Detect which cell encompasses the target text, then output its [X, Y] center coordinate. 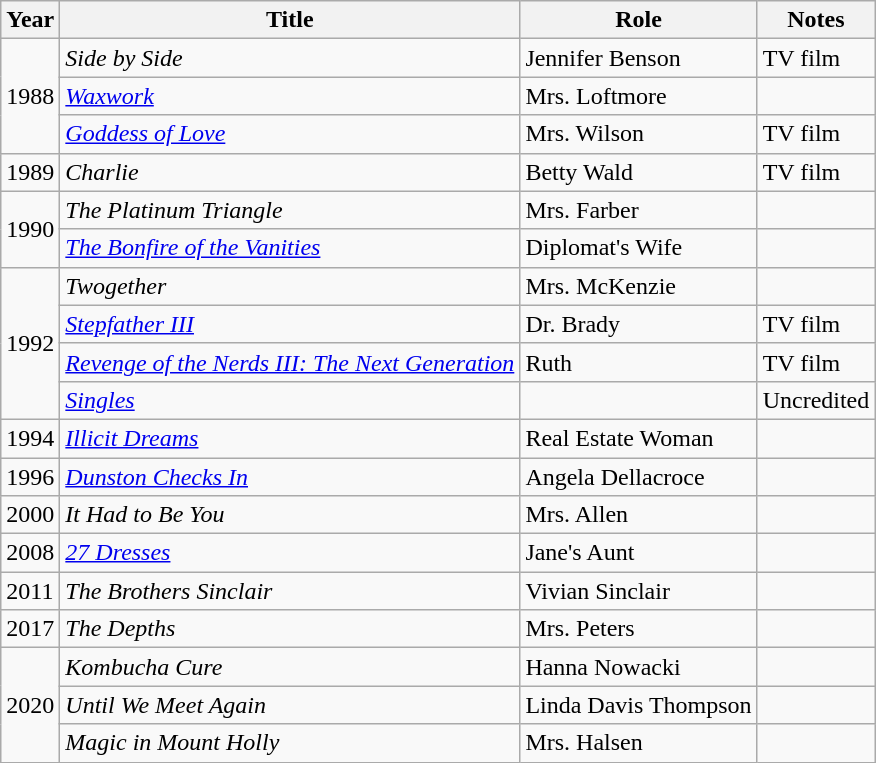
Real Estate Woman [638, 438]
Waxwork [290, 96]
Charlie [290, 172]
1990 [30, 229]
Jane's Aunt [638, 553]
1996 [30, 477]
Dunston Checks In [290, 477]
Mrs. McKenzie [638, 286]
27 Dresses [290, 553]
Magic in Mount Holly [290, 743]
Notes [816, 20]
Betty Wald [638, 172]
Mrs. Allen [638, 515]
Title [290, 20]
Kombucha Cure [290, 667]
The Bonfire of the Vanities [290, 248]
1992 [30, 343]
Twogether [290, 286]
Stepfather III [290, 324]
Role [638, 20]
Vivian Sinclair [638, 591]
1994 [30, 438]
Goddess of Love [290, 134]
It Had to Be You [290, 515]
Linda Davis Thompson [638, 705]
Uncredited [816, 400]
Ruth [638, 362]
2011 [30, 591]
Revenge of the Nerds III: The Next Generation [290, 362]
Mrs. Farber [638, 210]
Mrs. Wilson [638, 134]
Hanna Nowacki [638, 667]
Mrs. Halsen [638, 743]
2000 [30, 515]
Illicit Dreams [290, 438]
Mrs. Loftmore [638, 96]
Until We Meet Again [290, 705]
Dr. Brady [638, 324]
Jennifer Benson [638, 58]
The Depths [290, 629]
Side by Side [290, 58]
Angela Dellacroce [638, 477]
1989 [30, 172]
Year [30, 20]
2020 [30, 705]
Mrs. Peters [638, 629]
1988 [30, 96]
2008 [30, 553]
Singles [290, 400]
The Platinum Triangle [290, 210]
2017 [30, 629]
The Brothers Sinclair [290, 591]
Diplomat's Wife [638, 248]
